Provide the [X, Y] coordinate of the cell's center where the given text is located.  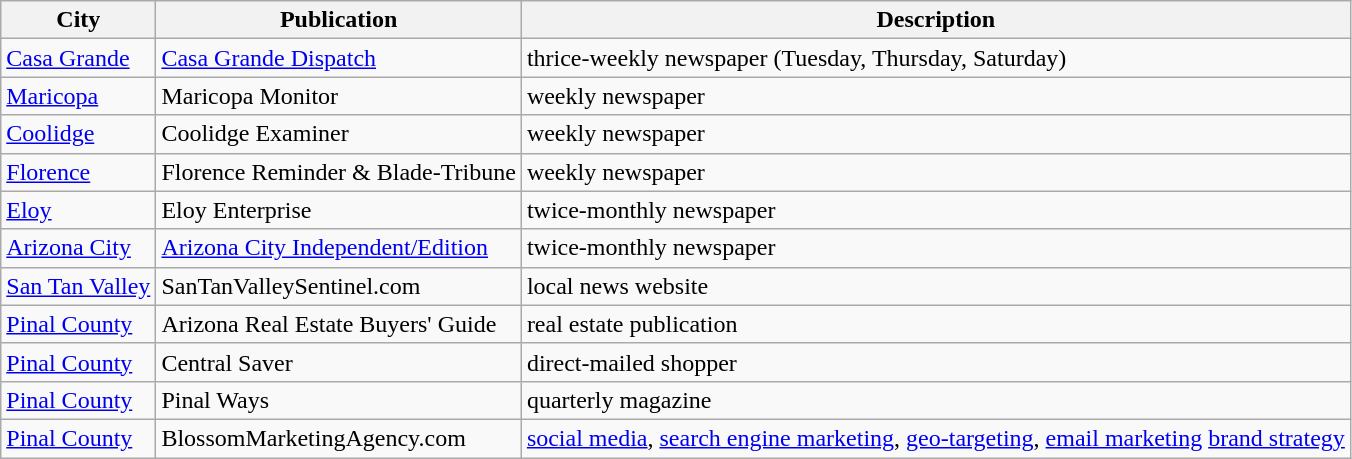
Florence [78, 172]
Arizona Real Estate Buyers' Guide [338, 324]
Florence Reminder & Blade-Tribune [338, 172]
Eloy [78, 210]
real estate publication [936, 324]
Coolidge Examiner [338, 134]
Casa Grande [78, 58]
Maricopa [78, 96]
Central Saver [338, 362]
Pinal Ways [338, 400]
Publication [338, 20]
Maricopa Monitor [338, 96]
thrice-weekly newspaper (Tuesday, Thursday, Saturday) [936, 58]
BlossomMarketingAgency.com [338, 438]
Arizona City Independent/Edition [338, 248]
Arizona City [78, 248]
quarterly magazine [936, 400]
social media, search engine marketing, geo-targeting, email marketing brand strategy [936, 438]
City [78, 20]
local news website [936, 286]
SanTanValleySentinel.com [338, 286]
Description [936, 20]
Eloy Enterprise [338, 210]
Coolidge [78, 134]
Casa Grande Dispatch [338, 58]
San Tan Valley [78, 286]
direct-mailed shopper [936, 362]
